Identify which cell holds the provided text, then report its [X, Y] central coordinate. 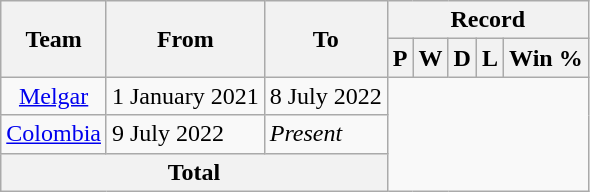
Team [54, 39]
From [185, 39]
L [490, 58]
8 July 2022 [326, 96]
1 January 2021 [185, 96]
W [430, 58]
P [400, 58]
9 July 2022 [185, 134]
Colombia [54, 134]
Win % [546, 58]
Present [326, 134]
D [462, 58]
Record [488, 20]
To [326, 39]
Melgar [54, 96]
Total [194, 172]
